Return the [x, y] coordinate for the center point of the cell that contains the specified text.  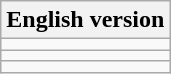
English version [86, 20]
